From the cell containing the given text, extract its center point as (X, Y) coordinate. 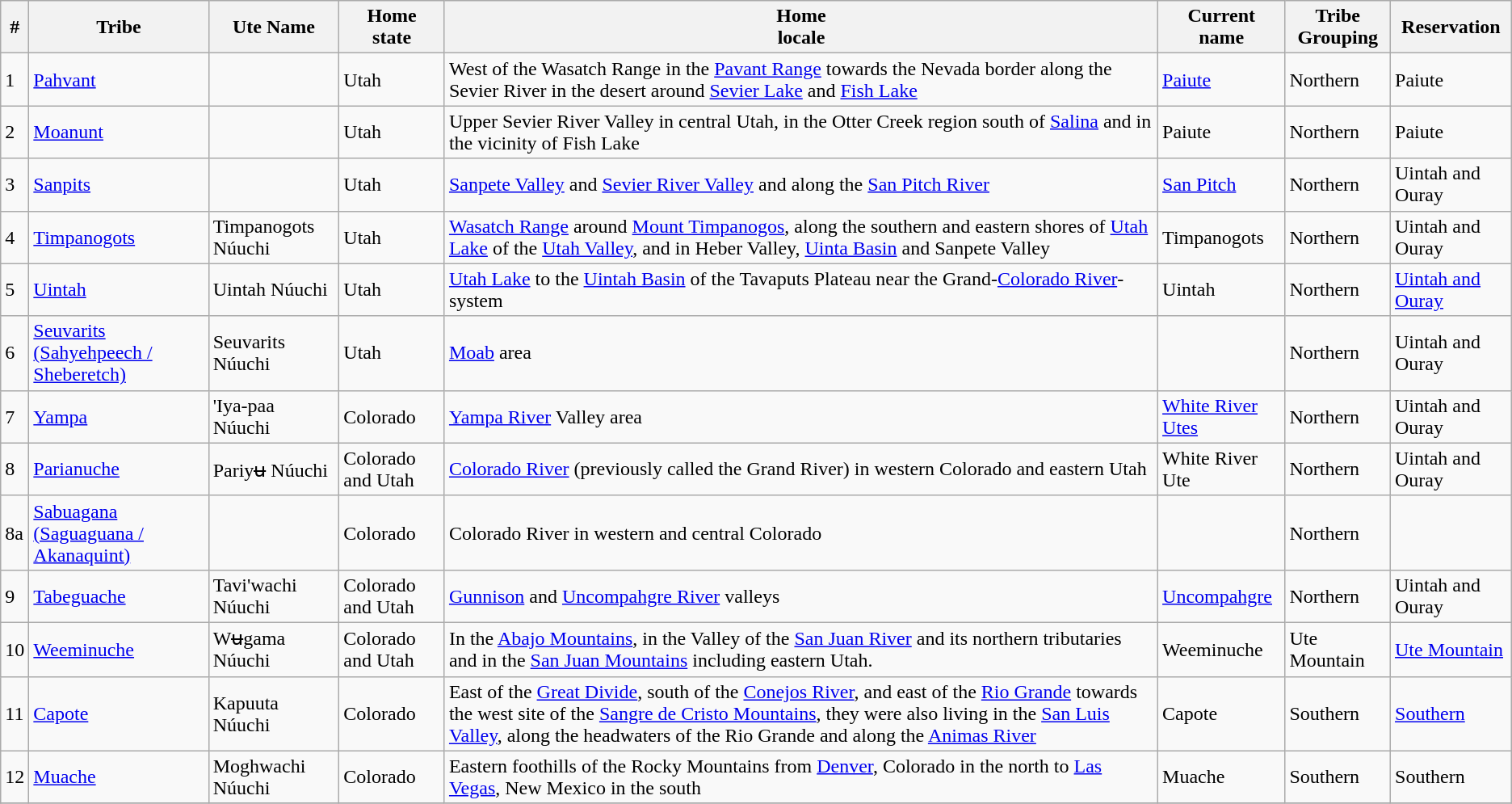
Tribe (119, 27)
Ute Name (274, 27)
White River Ute (1221, 469)
Colorado River in western and central Colorado (801, 532)
Sanpete Valley and Sevier River Valley and along the San Pitch River (801, 184)
Uintah Núuchi (274, 289)
7 (15, 417)
Homestate (393, 27)
White River Utes (1221, 417)
Current name (1221, 27)
Kapuuta Núuchi (274, 713)
Seuvarits (Sahyehpeech / Sheberetch) (119, 353)
Yampa River Valley area (801, 417)
Pariyʉ Núuchi (274, 469)
Moghwachi Núuchi (274, 777)
Pahvant (119, 79)
3 (15, 184)
Eastern foothills of the Rocky Mountains from Denver, Colorado in the north to Las Vegas, New Mexico in the south (801, 777)
Wʉgama Núuchi (274, 650)
Moab area (801, 353)
Utah Lake to the Uintah Basin of the Tavaputs Plateau near the Grand-Colorado River-system (801, 289)
Homelocale (801, 27)
11 (15, 713)
12 (15, 777)
# (15, 27)
Upper Sevier River Valley in central Utah, in the Otter Creek region south of Salina and in the vicinity of Fish Lake (801, 133)
Moanunt (119, 133)
2 (15, 133)
Timpanogots Núuchi (274, 238)
9 (15, 596)
Sabuagana (Saguaguana / Akanaquint) (119, 532)
1 (15, 79)
8 (15, 469)
Seuvarits Núuchi (274, 353)
Parianuche (119, 469)
San Pitch (1221, 184)
Yampa (119, 417)
In the Abajo Mountains, in the Valley of the San Juan River and its northern tributaries and in the San Juan Mountains including eastern Utah. (801, 650)
5 (15, 289)
Tavi'wachi Núuchi (274, 596)
10 (15, 650)
4 (15, 238)
'Iya-paa Núuchi (274, 417)
Reservation (1451, 27)
Uncompahgre (1221, 596)
8a (15, 532)
Tabeguache (119, 596)
West of the Wasatch Range in the Pavant Range towards the Nevada border along the Sevier River in the desert around Sevier Lake and Fish Lake (801, 79)
Colorado River (previously called the Grand River) in western Colorado and eastern Utah (801, 469)
Gunnison and Uncompahgre River valleys (801, 596)
6 (15, 353)
Tribe Grouping (1338, 27)
Sanpits (119, 184)
